Extract the (X, Y) coordinate from the center of the cell holding the provided text.  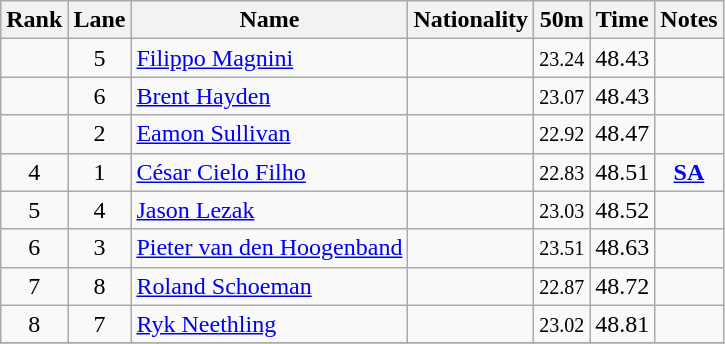
Jason Lezak (270, 210)
23.51 (562, 248)
Lane (100, 20)
48.63 (622, 248)
Time (622, 20)
César Cielo Filho (270, 172)
Rank (34, 20)
23.03 (562, 210)
48.47 (622, 134)
48.51 (622, 172)
Roland Schoeman (270, 286)
Notes (689, 20)
SA (689, 172)
48.52 (622, 210)
48.81 (622, 324)
Pieter van den Hoogenband (270, 248)
1 (100, 172)
2 (100, 134)
22.92 (562, 134)
22.83 (562, 172)
Brent Hayden (270, 96)
50m (562, 20)
48.72 (622, 286)
3 (100, 248)
23.02 (562, 324)
Ryk Neethling (270, 324)
Eamon Sullivan (270, 134)
22.87 (562, 286)
23.07 (562, 96)
Filippo Magnini (270, 58)
23.24 (562, 58)
Name (270, 20)
Nationality (471, 20)
